For the text-containing cell, return its midpoint in [x, y] coordinate format. 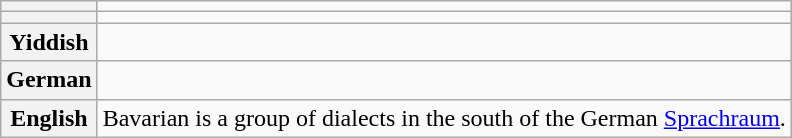
Yiddish [49, 42]
English [49, 118]
German [49, 80]
Bavarian is a group of dialects in the south of the German Sprachraum. [444, 118]
